Determine the [x, y] coordinate at the center of the cell enclosing the given text.  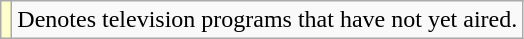
Denotes television programs that have not yet aired. [268, 20]
